For the text-containing cell, return its midpoint in (x, y) coordinate format. 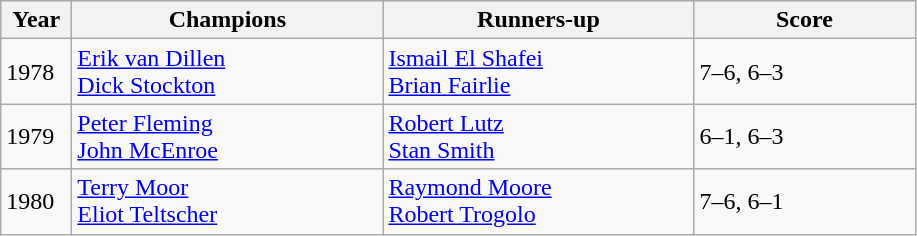
Raymond Moore Robert Trogolo (538, 202)
Robert Lutz Stan Smith (538, 136)
Peter Fleming John McEnroe (228, 136)
Ismail El Shafei Brian Fairlie (538, 72)
1980 (36, 202)
Champions (228, 20)
Year (36, 20)
Erik van Dillen Dick Stockton (228, 72)
Terry Moor Eliot Teltscher (228, 202)
1979 (36, 136)
Score (804, 20)
1978 (36, 72)
7–6, 6–3 (804, 72)
7–6, 6–1 (804, 202)
6–1, 6–3 (804, 136)
Runners-up (538, 20)
